Extract the [X, Y] coordinate from the center of the cell holding the provided text.  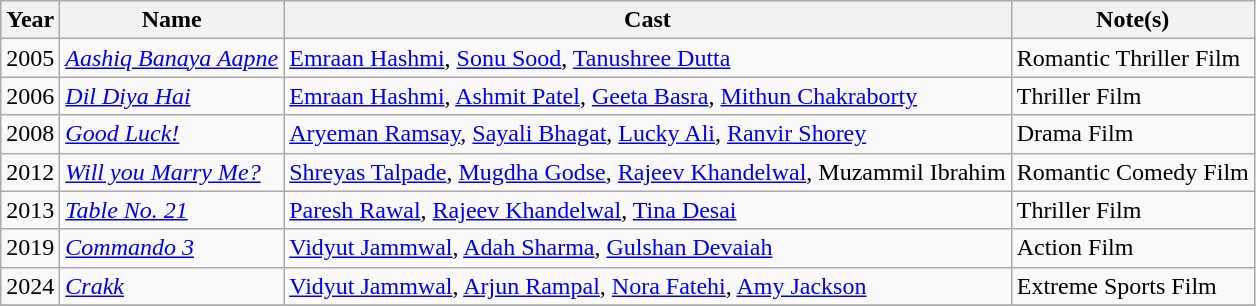
Vidyut Jammwal, Adah Sharma, Gulshan Devaiah [648, 248]
Cast [648, 20]
Emraan Hashmi, Ashmit Patel, Geeta Basra, Mithun Chakraborty [648, 96]
Action Film [1132, 248]
2005 [30, 58]
Commando 3 [172, 248]
Paresh Rawal, Rajeev Khandelwal, Tina Desai [648, 210]
Drama Film [1132, 134]
Extreme Sports Film [1132, 286]
Emraan Hashmi, Sonu Sood, Tanushree Dutta [648, 58]
Year [30, 20]
Vidyut Jammwal, Arjun Rampal, Nora Fatehi, Amy Jackson [648, 286]
Romantic Thriller Film [1132, 58]
Aryeman Ramsay, Sayali Bhagat, Lucky Ali, Ranvir Shorey [648, 134]
Table No. 21 [172, 210]
2008 [30, 134]
Good Luck! [172, 134]
Shreyas Talpade, Mugdha Godse, Rajeev Khandelwal, Muzammil Ibrahim [648, 172]
Dil Diya Hai [172, 96]
2012 [30, 172]
2006 [30, 96]
2019 [30, 248]
Aashiq Banaya Aapne [172, 58]
Romantic Comedy Film [1132, 172]
Note(s) [1132, 20]
Name [172, 20]
2024 [30, 286]
Crakk [172, 286]
Will you Marry Me? [172, 172]
2013 [30, 210]
